Locate the cell with the specified text and output its (X, Y) center coordinate. 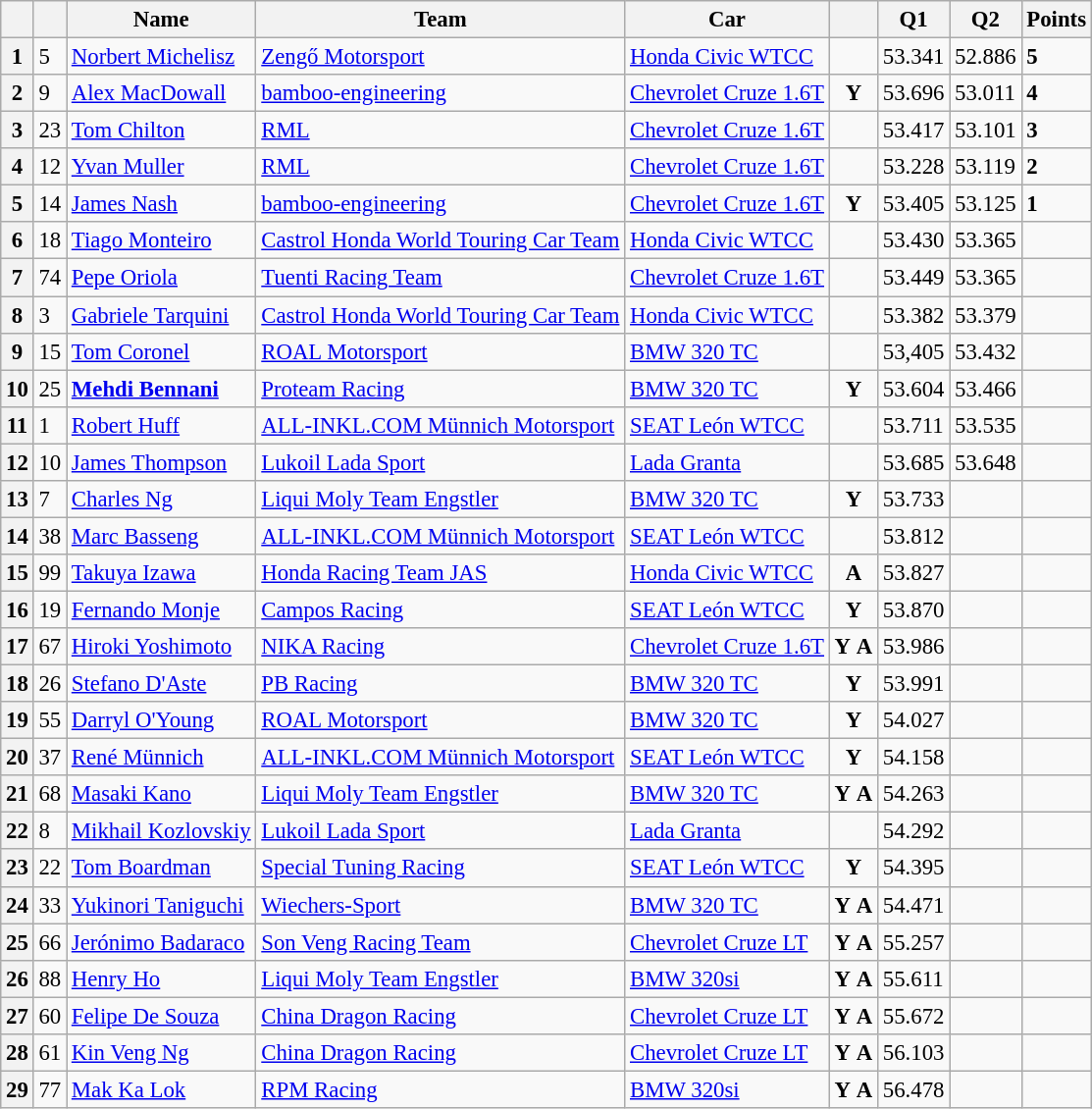
53.870 (914, 609)
Q1 (914, 20)
Points (1056, 20)
53.119 (985, 167)
James Nash (161, 204)
53.432 (985, 351)
6 (18, 240)
Stefano D'Aste (161, 684)
Car (728, 20)
77 (49, 1089)
53.405 (914, 204)
54.027 (914, 720)
Proteam Racing (441, 389)
53.125 (985, 204)
29 (18, 1089)
Team (441, 20)
Mak Ka Lok (161, 1089)
Charles Ng (161, 500)
55.672 (914, 1016)
27 (18, 1016)
66 (49, 942)
54.471 (914, 905)
99 (49, 573)
54.395 (914, 869)
16 (18, 609)
37 (49, 758)
Tom Coronel (161, 351)
Zengő Motorsport (441, 57)
53.466 (985, 389)
53.648 (985, 462)
53.011 (985, 93)
Henry Ho (161, 978)
RPM Racing (441, 1089)
56.103 (914, 1053)
Marc Basseng (161, 536)
Masaki Kano (161, 794)
Hiroki Yoshimoto (161, 647)
53.382 (914, 315)
Tom Chilton (161, 131)
61 (49, 1053)
53.449 (914, 278)
55 (49, 720)
11 (18, 425)
21 (18, 794)
Yukinori Taniguchi (161, 905)
Pepe Oriola (161, 278)
52.886 (985, 57)
A (854, 573)
53.696 (914, 93)
53.341 (914, 57)
Q2 (985, 20)
53.711 (914, 425)
28 (18, 1053)
53.430 (914, 240)
NIKA Racing (441, 647)
54.292 (914, 831)
Darryl O'Young (161, 720)
24 (18, 905)
James Thompson (161, 462)
53.991 (914, 684)
13 (18, 500)
53.986 (914, 647)
Gabriele Tarquini (161, 315)
67 (49, 647)
Fernando Monje (161, 609)
17 (18, 647)
PB Racing (441, 684)
55.611 (914, 978)
Son Veng Racing Team (441, 942)
Tuenti Racing Team (441, 278)
54.158 (914, 758)
Alex MacDowall (161, 93)
53.228 (914, 167)
Norbert Michelisz (161, 57)
53.604 (914, 389)
74 (49, 278)
Yvan Muller (161, 167)
53.417 (914, 131)
88 (49, 978)
Mikhail Kozlovskiy (161, 831)
Honda Racing Team JAS (441, 573)
Mehdi Bennani (161, 389)
Campos Racing (441, 609)
53.379 (985, 315)
53.535 (985, 425)
Tom Boardman (161, 869)
Tiago Monteiro (161, 240)
33 (49, 905)
60 (49, 1016)
38 (49, 536)
Name (161, 20)
René Münnich (161, 758)
20 (18, 758)
53.827 (914, 573)
54.263 (914, 794)
56.478 (914, 1089)
53.685 (914, 462)
55.257 (914, 942)
53,405 (914, 351)
53.733 (914, 500)
Takuya Izawa (161, 573)
Wiechers-Sport (441, 905)
68 (49, 794)
53.812 (914, 536)
Felipe De Souza (161, 1016)
Kin Veng Ng (161, 1053)
53.101 (985, 131)
Jerónimo Badaraco (161, 942)
Special Tuning Racing (441, 869)
Robert Huff (161, 425)
